From the cell containing the given text, extract its center point as (x, y) coordinate. 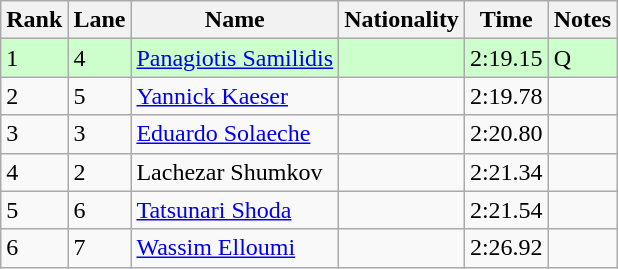
7 (100, 248)
Panagiotis Samilidis (235, 58)
Name (235, 20)
Q (582, 58)
Wassim Elloumi (235, 248)
Rank (34, 20)
2:19.15 (506, 58)
Eduardo Solaeche (235, 134)
2:21.34 (506, 172)
2:26.92 (506, 248)
Notes (582, 20)
1 (34, 58)
2:20.80 (506, 134)
Nationality (402, 20)
2:21.54 (506, 210)
2:19.78 (506, 96)
Tatsunari Shoda (235, 210)
Time (506, 20)
Yannick Kaeser (235, 96)
Lane (100, 20)
Lachezar Shumkov (235, 172)
